Locate the cell with the specified text and output its [X, Y] center coordinate. 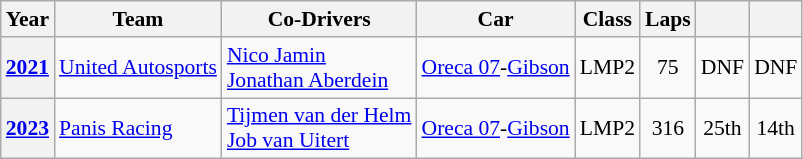
United Autosports [138, 68]
2021 [28, 68]
Panis Racing [138, 128]
316 [668, 128]
2023 [28, 128]
75 [668, 68]
Nico Jamin Jonathan Aberdein [320, 68]
Car [495, 19]
Year [28, 19]
Co-Drivers [320, 19]
Team [138, 19]
Laps [668, 19]
Tijmen van der Helm Job van Uitert [320, 128]
25th [722, 128]
14th [776, 128]
Class [608, 19]
